Identify which cell holds the provided text, then report its (x, y) central coordinate. 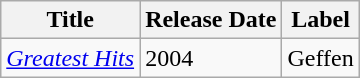
Release Date (211, 20)
Geffen (320, 58)
Greatest Hits (70, 58)
Label (320, 20)
2004 (211, 58)
Title (70, 20)
